Scan for the cell matching the given text and deliver its [x, y] coordinate at center. 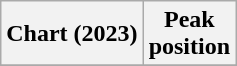
Chart (2023) [72, 34]
Peakposition [189, 34]
